Find where the given text appears and provide that cell's center as (x, y) coordinate. 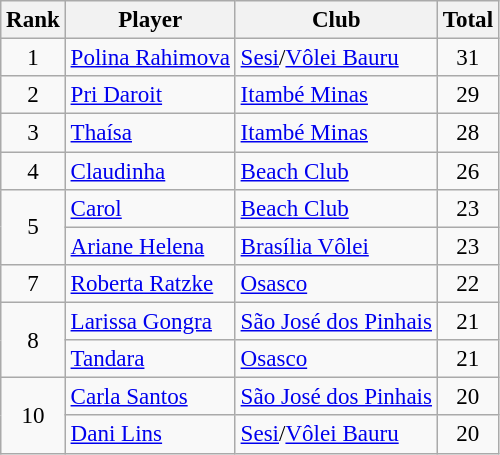
8 (33, 340)
Carla Santos (150, 397)
26 (468, 171)
2 (33, 95)
3 (33, 133)
Carol (150, 209)
Dani Lins (150, 435)
Polina Rahimova (150, 58)
Larissa Gongra (150, 322)
10 (33, 416)
4 (33, 171)
Rank (33, 20)
Total (468, 20)
Ariane Helena (150, 246)
5 (33, 228)
22 (468, 284)
Tandara (150, 359)
29 (468, 95)
31 (468, 58)
28 (468, 133)
Thaísa (150, 133)
Player (150, 20)
Club (336, 20)
Roberta Ratzke (150, 284)
1 (33, 58)
Brasília Vôlei (336, 246)
Claudinha (150, 171)
7 (33, 284)
Pri Daroit (150, 95)
